Locate the cell with the specified text and output its [X, Y] center coordinate. 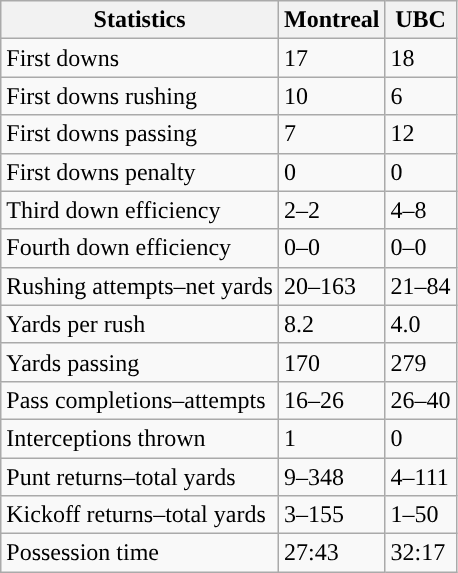
21–84 [420, 286]
Kickoff returns–total yards [140, 515]
279 [420, 362]
1 [332, 438]
First downs penalty [140, 172]
Yards passing [140, 362]
18 [420, 58]
1–50 [420, 515]
170 [332, 362]
17 [332, 58]
Fourth down efficiency [140, 248]
Montreal [332, 20]
4–111 [420, 477]
27:43 [332, 553]
First downs [140, 58]
16–26 [332, 400]
Pass completions–attempts [140, 400]
Third down efficiency [140, 210]
9–348 [332, 477]
2–2 [332, 210]
Rushing attempts–net yards [140, 286]
26–40 [420, 400]
7 [332, 134]
3–155 [332, 515]
32:17 [420, 553]
Yards per rush [140, 324]
Punt returns–total yards [140, 477]
20–163 [332, 286]
4–8 [420, 210]
6 [420, 96]
Interceptions thrown [140, 438]
10 [332, 96]
UBC [420, 20]
8.2 [332, 324]
12 [420, 134]
4.0 [420, 324]
First downs passing [140, 134]
Possession time [140, 553]
Statistics [140, 20]
First downs rushing [140, 96]
